Find where the given text appears and provide that cell's center as (x, y) coordinate. 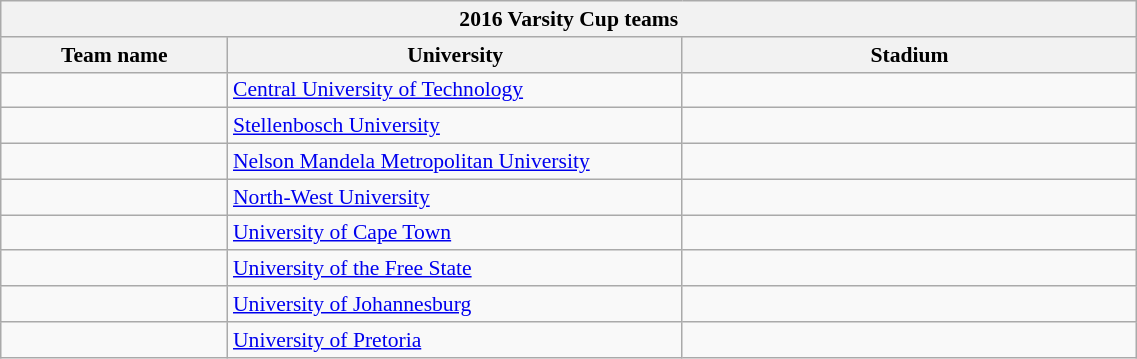
Nelson Mandela Metropolitan University (455, 162)
University of Cape Town (455, 233)
Team name (114, 55)
North-West University (455, 197)
University (455, 55)
University of Johannesburg (455, 304)
Stadium (909, 55)
Central University of Technology (455, 90)
University of Pretoria (455, 340)
Stellenbosch University (455, 126)
2016 Varsity Cup teams (569, 19)
University of the Free State (455, 269)
